Locate the cell with the specified text and output its (X, Y) center coordinate. 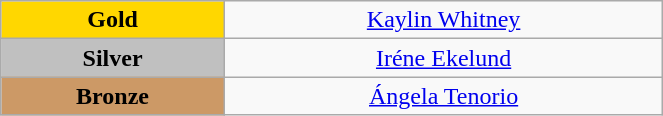
Bronze (113, 96)
Ángela Tenorio (443, 96)
Silver (113, 58)
Kaylin Whitney (443, 20)
Gold (113, 20)
Iréne Ekelund (443, 58)
